Extract the (x, y) coordinate from the center of the cell holding the provided text.  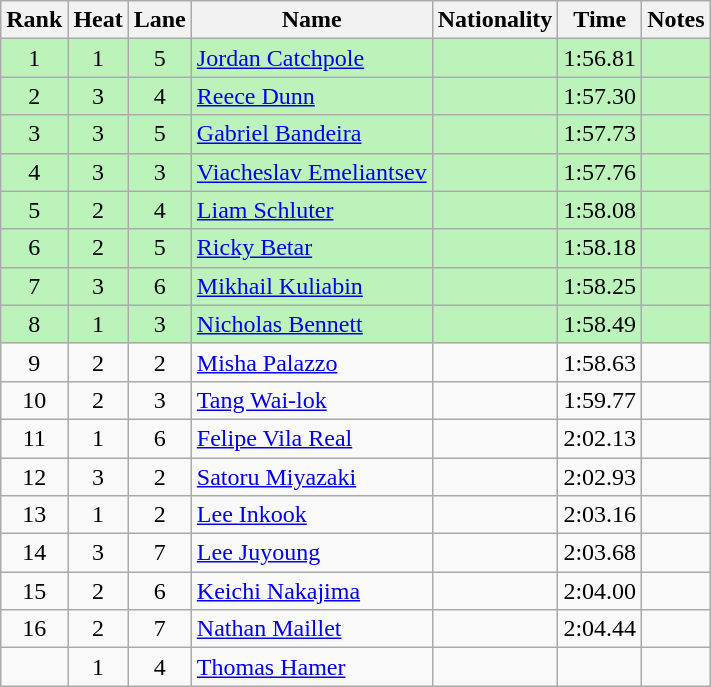
11 (34, 438)
1:58.25 (600, 286)
15 (34, 591)
2:04.00 (600, 591)
Mikhail Kuliabin (312, 286)
Rank (34, 20)
10 (34, 400)
14 (34, 553)
Gabriel Bandeira (312, 134)
Time (600, 20)
9 (34, 362)
16 (34, 629)
Felipe Vila Real (312, 438)
1:57.30 (600, 96)
Lee Juyoung (312, 553)
2:03.68 (600, 553)
Reece Dunn (312, 96)
1:58.08 (600, 210)
Tang Wai-lok (312, 400)
1:56.81 (600, 58)
1:58.63 (600, 362)
Liam Schluter (312, 210)
Keichi Nakajima (312, 591)
8 (34, 324)
Jordan Catchpole (312, 58)
Viacheslav Emeliantsev (312, 172)
Lane (160, 20)
Notes (676, 20)
2:03.16 (600, 515)
Nathan Maillet (312, 629)
Lee Inkook (312, 515)
Misha Palazzo (312, 362)
Ricky Betar (312, 248)
Thomas Hamer (312, 667)
Name (312, 20)
2:02.93 (600, 477)
1:58.18 (600, 248)
1:57.76 (600, 172)
Nationality (495, 20)
12 (34, 477)
1:57.73 (600, 134)
1:59.77 (600, 400)
2:02.13 (600, 438)
Nicholas Bennett (312, 324)
2:04.44 (600, 629)
Heat (98, 20)
Satoru Miyazaki (312, 477)
1:58.49 (600, 324)
13 (34, 515)
